For the text-containing cell, return its midpoint in (X, Y) coordinate format. 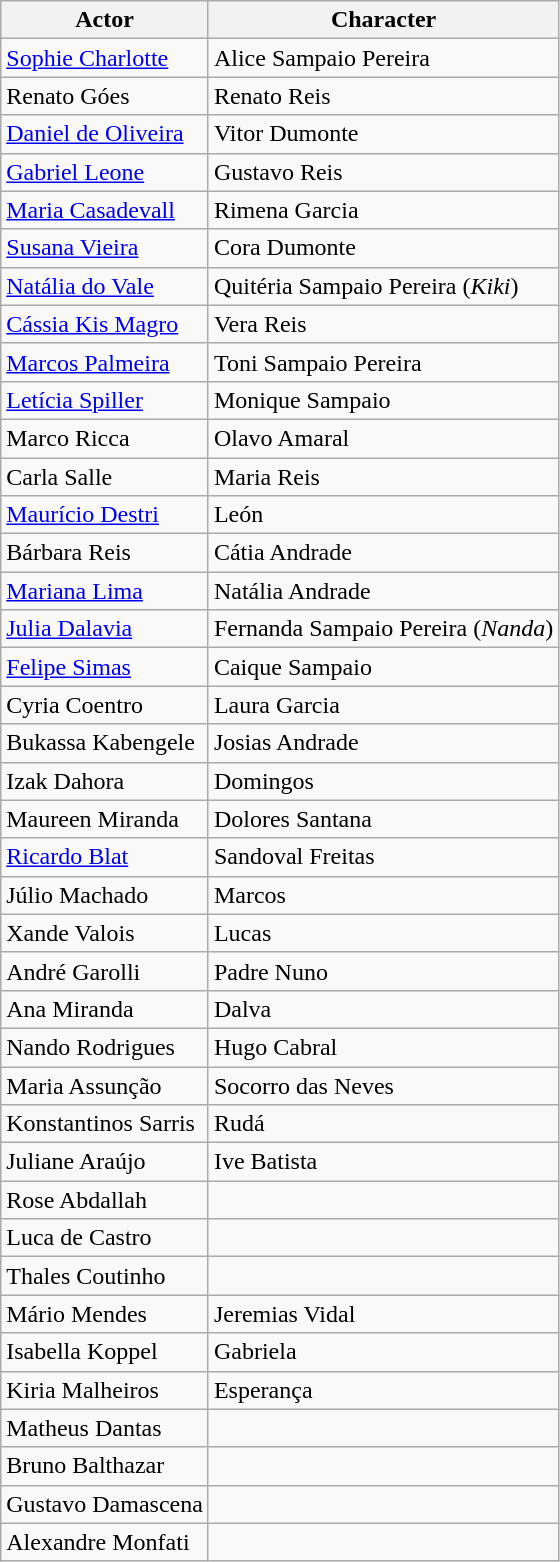
Ive Batista (383, 1162)
Toni Sampaio Pereira (383, 362)
Marcos (383, 895)
Ricardo Blat (105, 857)
Maureen Miranda (105, 819)
Gustavo Reis (383, 172)
Cora Dumonte (383, 248)
Socorro das Neves (383, 1085)
Natália Andrade (383, 591)
Vitor Dumonte (383, 134)
Konstantinos Sarris (105, 1124)
Cássia Kis Magro (105, 324)
Bruno Balthazar (105, 1466)
Marcos Palmeira (105, 362)
Rose Abdallah (105, 1200)
Mariana Lima (105, 591)
Maria Assunção (105, 1085)
Júlio Machado (105, 895)
André Garolli (105, 971)
Josias Andrade (383, 743)
Izak Dahora (105, 781)
Marco Ricca (105, 438)
Gabriel Leone (105, 172)
Alexandre Monfati (105, 1542)
Quitéria Sampaio Pereira (Kiki) (383, 286)
Xande Valois (105, 933)
Alice Sampaio Pereira (383, 58)
Vera Reis (383, 324)
Lucas (383, 933)
Maria Reis (383, 477)
Rudá (383, 1124)
Renato Reis (383, 96)
Natália do Vale (105, 286)
Daniel de Oliveira (105, 134)
Maria Casadevall (105, 210)
Susana Vieira (105, 248)
Maurício Destri (105, 515)
Letícia Spiller (105, 400)
Olavo Amaral (383, 438)
Character (383, 20)
Hugo Cabral (383, 1047)
Juliane Araújo (105, 1162)
Sophie Charlotte (105, 58)
Caique Sampaio (383, 667)
Domingos (383, 781)
Mário Mendes (105, 1314)
Dalva (383, 1009)
Luca de Castro (105, 1238)
Gustavo Damascena (105, 1504)
Jeremias Vidal (383, 1314)
Cátia Andrade (383, 553)
Rimena Garcia (383, 210)
Thales Coutinho (105, 1276)
Bárbara Reis (105, 553)
Actor (105, 20)
Sandoval Freitas (383, 857)
Isabella Koppel (105, 1352)
Padre Nuno (383, 971)
Felipe Simas (105, 667)
Julia Dalavia (105, 629)
Nando Rodrigues (105, 1047)
Carla Salle (105, 477)
Fernanda Sampaio Pereira (Nanda) (383, 629)
Cyria Coentro (105, 705)
León (383, 515)
Gabriela (383, 1352)
Monique Sampaio (383, 400)
Ana Miranda (105, 1009)
Laura Garcia (383, 705)
Renato Góes (105, 96)
Dolores Santana (383, 819)
Esperança (383, 1390)
Matheus Dantas (105, 1428)
Bukassa Kabengele (105, 743)
Kiria Malheiros (105, 1390)
